Locate the cell with the specified text and output its (X, Y) center coordinate. 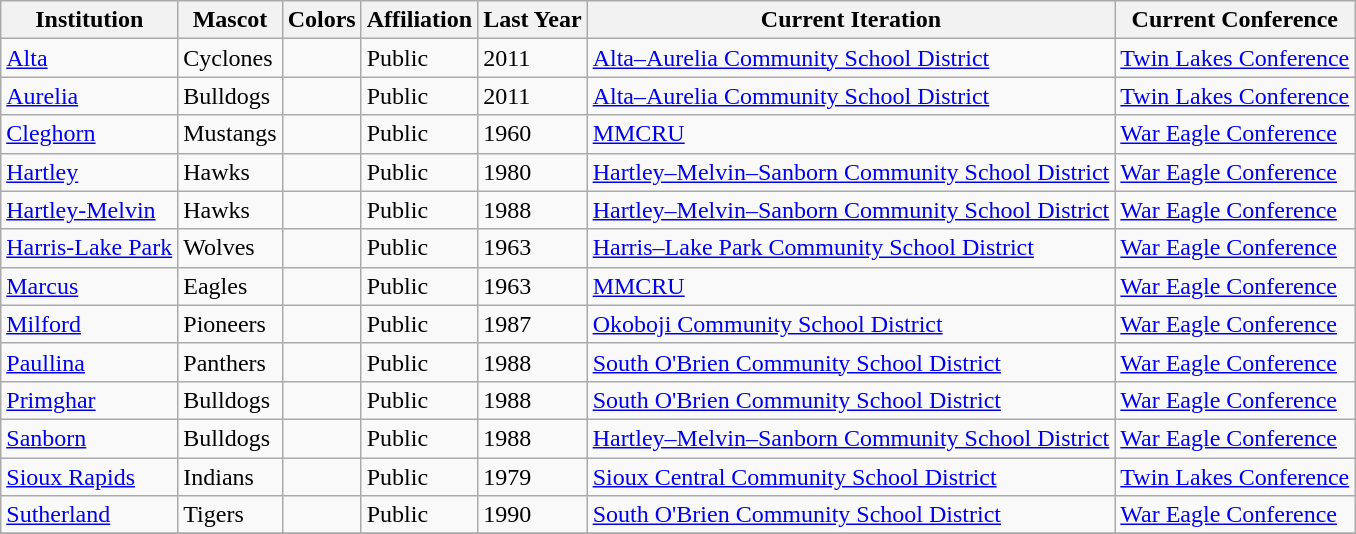
1980 (533, 172)
Affiliation (419, 20)
Sioux Central Community School District (851, 477)
1990 (533, 515)
Harris–Lake Park Community School District (851, 248)
Aurelia (90, 96)
Institution (90, 20)
Paullina (90, 362)
Cyclones (230, 58)
Sanborn (90, 438)
Primghar (90, 400)
Mascot (230, 20)
Hartley (90, 172)
Panthers (230, 362)
1979 (533, 477)
Okoboji Community School District (851, 324)
Harris-Lake Park (90, 248)
Sutherland (90, 515)
Indians (230, 477)
1987 (533, 324)
Alta (90, 58)
Pioneers (230, 324)
Marcus (90, 286)
1960 (533, 134)
Current Iteration (851, 20)
Milford (90, 324)
Wolves (230, 248)
Sioux Rapids (90, 477)
Colors (322, 20)
Eagles (230, 286)
Current Conference (1235, 20)
Hartley-Melvin (90, 210)
Tigers (230, 515)
Cleghorn (90, 134)
Last Year (533, 20)
Mustangs (230, 134)
